Return the (X, Y) coordinate for the center point of the cell that contains the specified text.  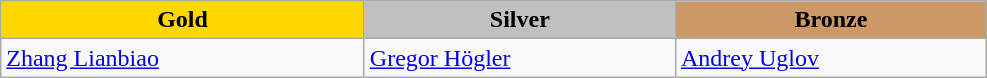
Silver (520, 20)
Andrey Uglov (830, 58)
Gregor Högler (520, 58)
Zhang Lianbiao (183, 58)
Bronze (830, 20)
Gold (183, 20)
